Return (X, Y) of the center of cell containing provided text 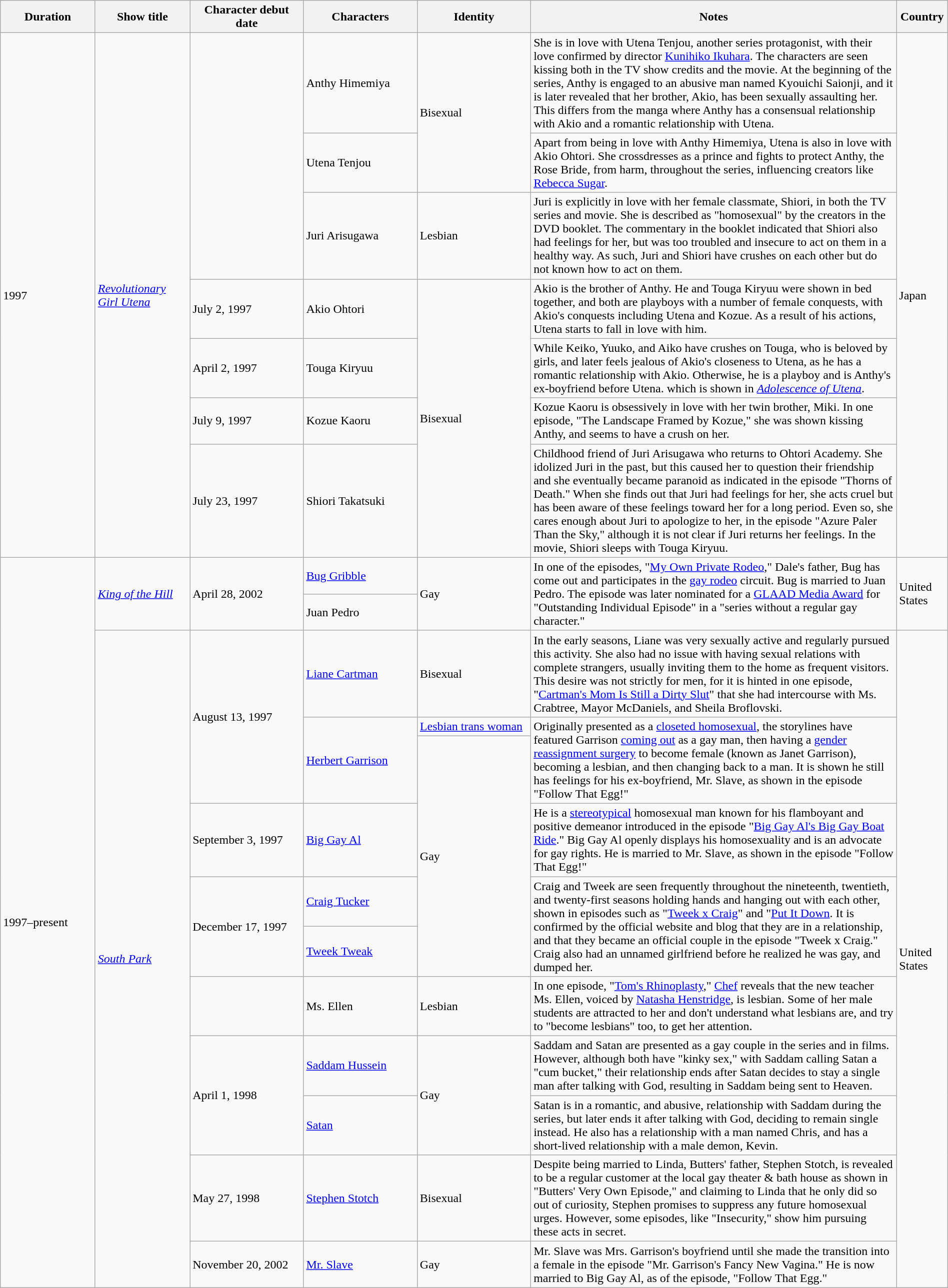
Juan Pedro (360, 612)
Shiori Takatsuki (360, 501)
December 17, 1997 (247, 927)
July 2, 1997 (247, 309)
Juri Arisugawa (360, 236)
Stephen Stotch (360, 1199)
Notes (714, 17)
Mr. Slave (360, 1265)
Anthy Himemiya (360, 83)
Show title (142, 17)
Ms. Ellen (360, 1007)
Revolutionary Girl Utena (142, 295)
1997 (48, 295)
April 1, 1998 (247, 1096)
Craig Tucker (360, 902)
Characters (360, 17)
Satan (360, 1126)
May 27, 1998 (247, 1199)
Utena Tenjou (360, 163)
July 9, 1997 (247, 421)
Country (922, 17)
Saddam Hussein (360, 1066)
Kozue Kaoru (360, 421)
Tweek Tweak (360, 952)
Japan (922, 295)
1997–present (48, 923)
July 23, 1997 (247, 501)
Touga Kiryuu (360, 368)
Big Gay Al (360, 840)
Herbert Garrison (360, 760)
Akio Ohtori (360, 309)
Liane Cartman (360, 674)
September 3, 1997 (247, 840)
April 28, 2002 (247, 594)
August 13, 1997 (247, 717)
King of the Hill (142, 594)
November 20, 2002 (247, 1265)
South Park (142, 959)
Character debut date (247, 17)
Bug Gribble (360, 576)
April 2, 1997 (247, 368)
Lesbian trans woman (474, 726)
Duration (48, 17)
Identity (474, 17)
